Return the (X, Y) coordinate for the center point of the cell that contains the specified text.  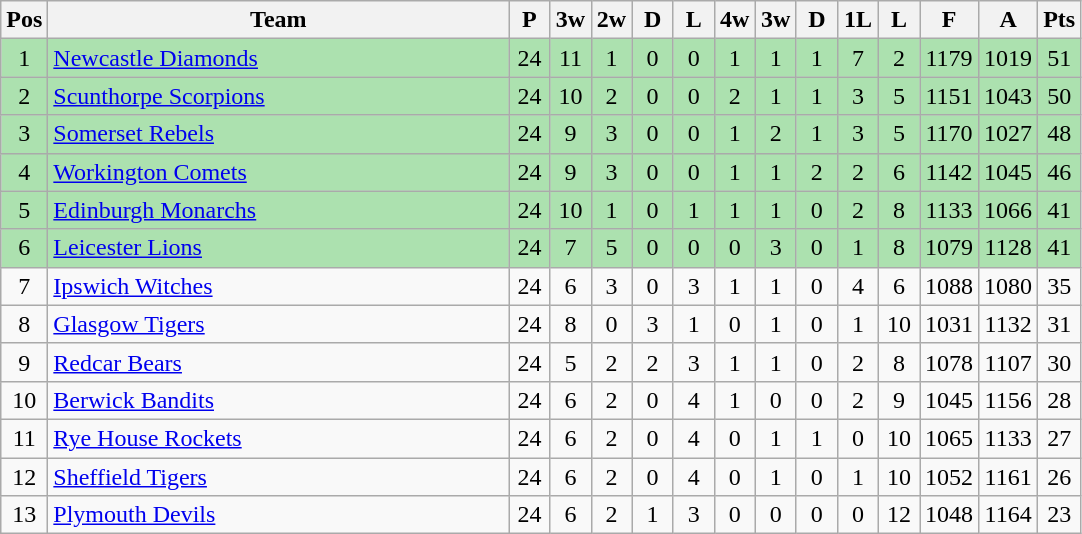
1031 (950, 324)
Scunthorpe Scorpions (278, 96)
Glasgow Tigers (278, 324)
1179 (950, 58)
30 (1060, 362)
Plymouth Devils (278, 515)
35 (1060, 286)
1065 (950, 438)
P (530, 20)
1151 (950, 96)
31 (1060, 324)
51 (1060, 58)
4w (734, 20)
Edinburgh Monarchs (278, 210)
1078 (950, 362)
46 (1060, 172)
1128 (1008, 248)
28 (1060, 400)
1052 (950, 477)
50 (1060, 96)
Rye House Rockets (278, 438)
Team (278, 20)
Pts (1060, 20)
1170 (950, 134)
Workington Comets (278, 172)
1027 (1008, 134)
1080 (1008, 286)
1079 (950, 248)
Ipswich Witches (278, 286)
26 (1060, 477)
Berwick Bandits (278, 400)
Newcastle Diamonds (278, 58)
Pos (24, 20)
27 (1060, 438)
1019 (1008, 58)
48 (1060, 134)
Sheffield Tigers (278, 477)
1107 (1008, 362)
1L (858, 20)
Somerset Rebels (278, 134)
1088 (950, 286)
A (1008, 20)
Redcar Bears (278, 362)
1142 (950, 172)
1043 (1008, 96)
13 (24, 515)
2w (612, 20)
1161 (1008, 477)
23 (1060, 515)
1132 (1008, 324)
1066 (1008, 210)
1164 (1008, 515)
Leicester Lions (278, 248)
1048 (950, 515)
F (950, 20)
1156 (1008, 400)
